Capture the cell that displays the provided text and extract its [X, Y] central coordinate. 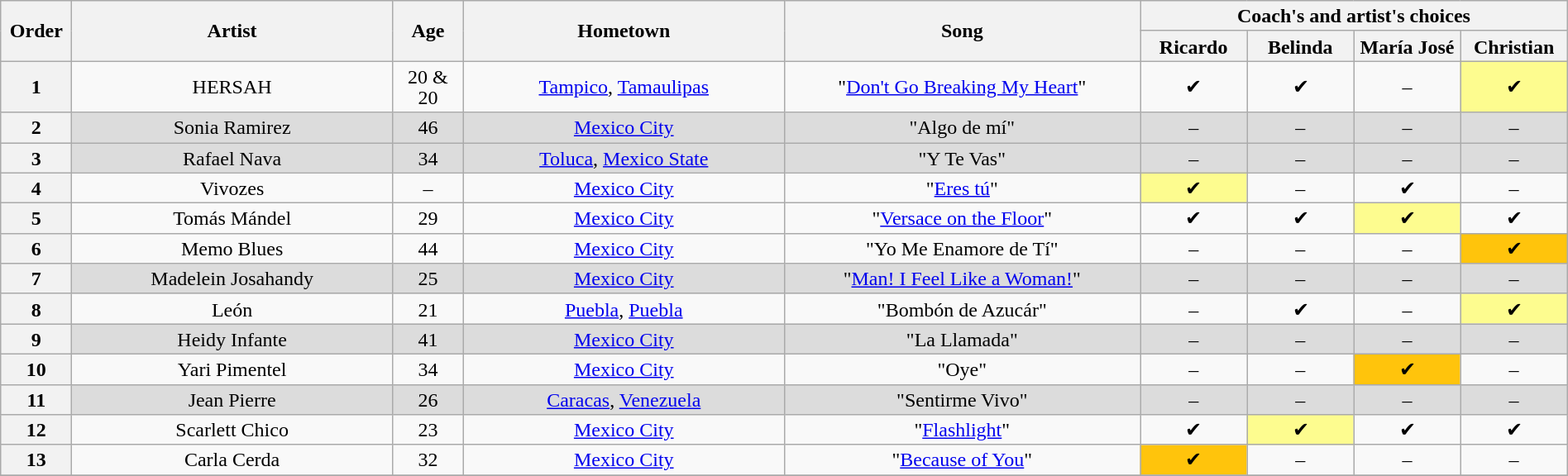
26 [428, 400]
Rafael Nava [232, 157]
León [232, 309]
Memo Blues [232, 248]
Artist [232, 31]
1 [36, 87]
Tampico, Tamaulipas [624, 87]
Scarlett Chico [232, 430]
"Algo de mí" [963, 127]
HERSAH [232, 87]
Coach's and artist's choices [1355, 17]
Tomás Mándel [232, 218]
20 & 20 [428, 87]
"Y Te Vas" [963, 157]
25 [428, 279]
"Bombón de Azucár" [963, 309]
"Because of You" [963, 459]
44 [428, 248]
6 [36, 248]
"Flashlight" [963, 430]
Puebla, Puebla [624, 309]
"Don't Go Breaking My Heart" [963, 87]
"Man! I Feel Like a Woman!" [963, 279]
32 [428, 459]
Hometown [624, 31]
46 [428, 127]
"La Llamada" [963, 339]
"Oye" [963, 369]
10 [36, 369]
5 [36, 218]
8 [36, 309]
Sonia Ramirez [232, 127]
Christian [1513, 46]
9 [36, 339]
11 [36, 400]
Toluca, Mexico State [624, 157]
23 [428, 430]
Madelein Josahandy [232, 279]
4 [36, 188]
Jean Pierre [232, 400]
Vivozes [232, 188]
2 [36, 127]
Age [428, 31]
Heidy Infante [232, 339]
"Yo Me Enamore de Tí" [963, 248]
7 [36, 279]
Belinda [1300, 46]
Caracas, Venezuela [624, 400]
Yari Pimentel [232, 369]
Order [36, 31]
Carla Cerda [232, 459]
13 [36, 459]
Song [963, 31]
"Eres tú" [963, 188]
21 [428, 309]
41 [428, 339]
María José [1408, 46]
"Versace on the Floor" [963, 218]
"Sentirme Vivo" [963, 400]
Ricardo [1194, 46]
3 [36, 157]
12 [36, 430]
29 [428, 218]
